Provide the [X, Y] coordinate of the cell's center where the given text is located.  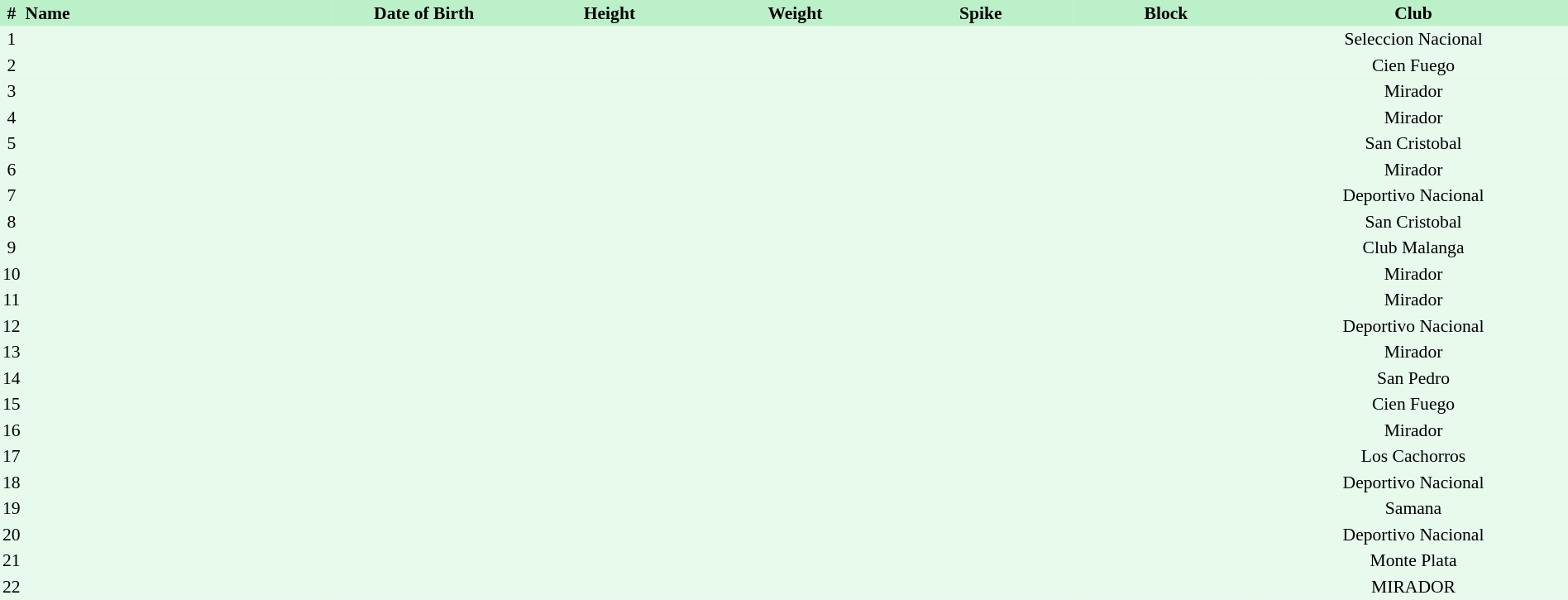
Los Cachorros [1413, 457]
5 [12, 144]
8 [12, 222]
Spike [981, 13]
14 [12, 378]
Name [177, 13]
Weight [795, 13]
11 [12, 300]
21 [12, 561]
16 [12, 430]
20 [12, 535]
13 [12, 353]
Monte Plata [1413, 561]
Club [1413, 13]
1 [12, 40]
3 [12, 91]
# [12, 13]
6 [12, 170]
9 [12, 248]
10 [12, 274]
12 [12, 326]
Date of Birth [424, 13]
Samana [1413, 508]
Block [1166, 13]
7 [12, 195]
2 [12, 65]
19 [12, 508]
22 [12, 587]
Height [610, 13]
San Pedro [1413, 378]
4 [12, 118]
17 [12, 457]
15 [12, 404]
MIRADOR [1413, 587]
18 [12, 482]
Club Malanga [1413, 248]
Seleccion Nacional [1413, 40]
